Locate the cell with the specified text and output its [x, y] center coordinate. 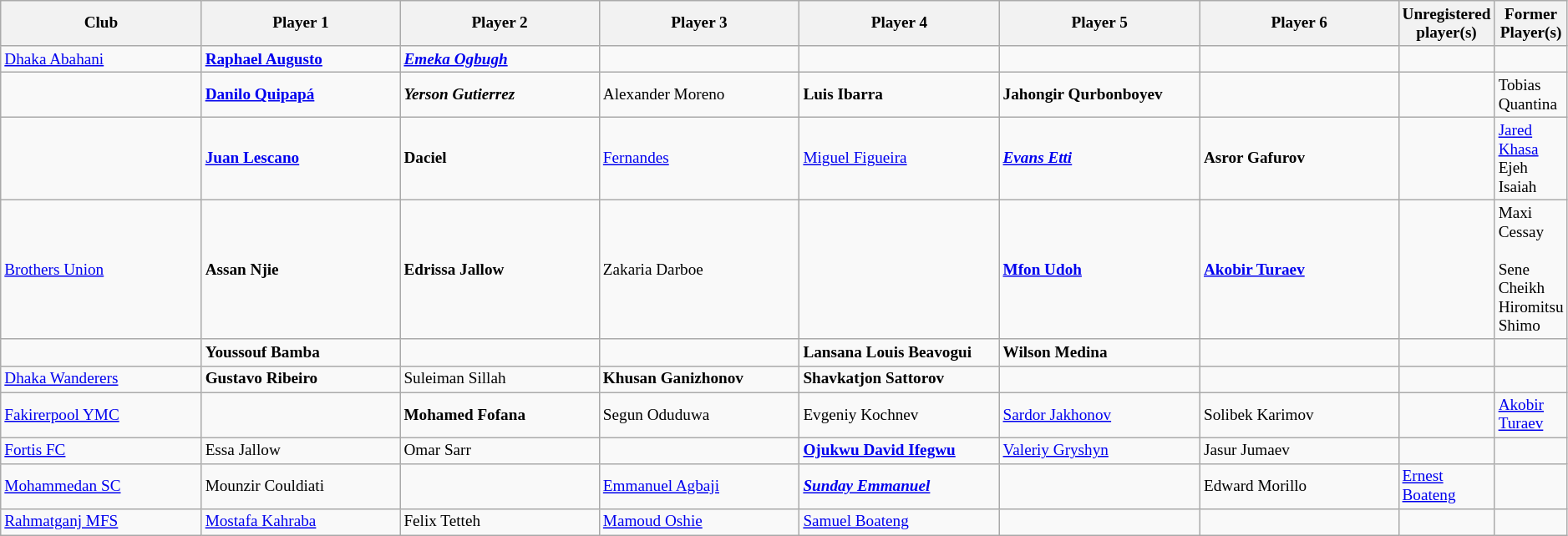
Ojukwu David Ifegwu [899, 451]
Player 3 [699, 23]
Lansana Louis Beavogui [899, 352]
Edrissa Jallow [500, 271]
Sunday Emmanuel [899, 486]
Wilson Medina [1099, 352]
Emeka Ogbugh [500, 59]
Luis Ibarra [899, 94]
Fortis FC [101, 451]
Miguel Figueira [899, 159]
Tobias Quantina [1530, 94]
Daciel [500, 159]
Khusan Ganizhonov [699, 379]
Club [101, 23]
Danilo Quipapá [301, 94]
Solibek Karimov [1299, 415]
Felix Tetteh [500, 522]
Evgeniy Kochnev [899, 415]
Mfon Udoh [1099, 271]
Dhaka Wanderers [101, 379]
Sardor Jakhonov [1099, 415]
Suleiman Sillah [500, 379]
Former Player(s) [1530, 23]
Segun Oduduwa [699, 415]
Zakaria Darboe [699, 271]
Fakirerpool YMC [101, 415]
Assan Njie [301, 271]
Shavkatjon Sattorov [899, 379]
Essa Jallow [301, 451]
Player 4 [899, 23]
Jasur Jumaev [1299, 451]
Player 5 [1099, 23]
Asror Gafurov [1299, 159]
Player 1 [301, 23]
Evans Etti [1099, 159]
Maxi Cessay Sene Cheikh Hiromitsu Shimo [1530, 271]
Mamoud Oshie [699, 522]
Mostafa Kahraba [301, 522]
Dhaka Abahani [101, 59]
Edward Morillo [1299, 486]
Emmanuel Agbaji [699, 486]
Mohamed Fofana [500, 415]
Jared Khasa Ejeh Isaiah [1530, 159]
Youssouf Bamba [301, 352]
Unregistered player(s) [1447, 23]
Omar Sarr [500, 451]
Player 2 [500, 23]
Rahmatganj MFS [101, 522]
Alexander Moreno [699, 94]
Yerson Gutierrez [500, 94]
Valeriy Gryshyn [1099, 451]
Juan Lescano [301, 159]
Gustavo Ribeiro [301, 379]
Samuel Boateng [899, 522]
Fernandes [699, 159]
Jahongir Qurbonboyev [1099, 94]
Brothers Union [101, 271]
Raphael Augusto [301, 59]
Ernest Boateng [1447, 486]
Player 6 [1299, 23]
Mounzir Couldiati [301, 486]
Mohammedan SC [101, 486]
